Search for the cell housing the specified text and yield its [X, Y] center coordinate. 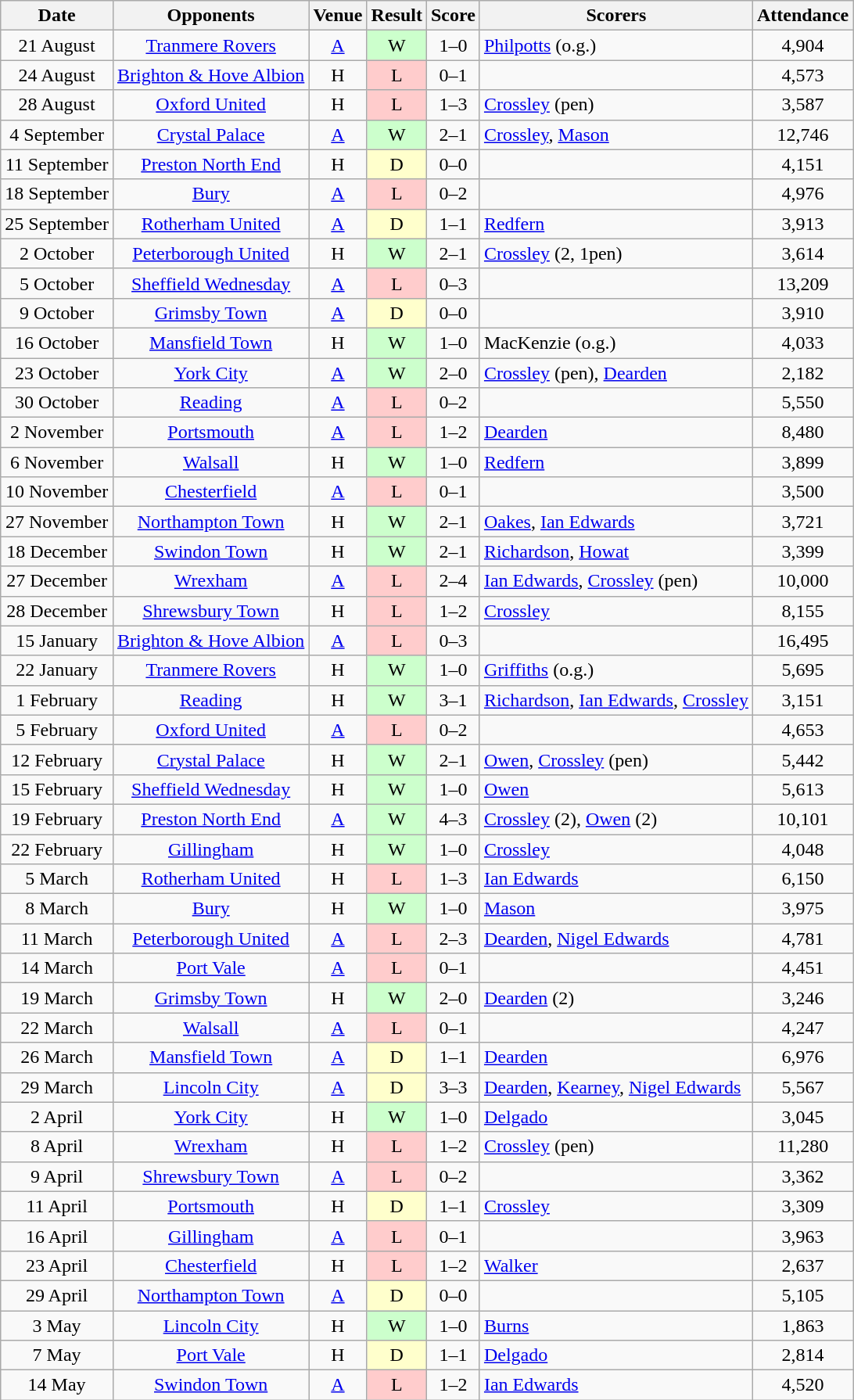
4,904 [802, 45]
6,976 [802, 1057]
11 September [57, 164]
19 February [57, 819]
11 March [57, 939]
Venue [338, 16]
3–1 [453, 700]
Walker [616, 1265]
6 November [57, 462]
12 February [57, 759]
3–3 [453, 1087]
Philpotts (o.g.) [616, 45]
22 February [57, 849]
9 April [57, 1176]
7 May [57, 1355]
Mason [616, 909]
15 January [57, 641]
Richardson, Howat [616, 551]
18 December [57, 551]
9 October [57, 313]
2,182 [802, 373]
23 April [57, 1265]
Oakes, Ian Edwards [616, 522]
3,151 [802, 700]
11 April [57, 1206]
13,209 [802, 283]
Griffiths (o.g.) [616, 670]
3,399 [802, 551]
5,695 [802, 670]
4 September [57, 135]
4,781 [802, 939]
11,280 [802, 1147]
8,155 [802, 611]
5,105 [802, 1295]
2–3 [453, 939]
4,451 [802, 968]
3,963 [802, 1236]
8 April [57, 1147]
Owen, Crossley (pen) [616, 759]
3,614 [802, 253]
3,913 [802, 224]
21 August [57, 45]
Score [453, 16]
1 February [57, 700]
3,362 [802, 1176]
14 May [57, 1385]
3,975 [802, 909]
24 August [57, 75]
3,045 [802, 1117]
3,309 [802, 1206]
Crossley, Mason [616, 135]
4,976 [802, 194]
Dearden, Kearney, Nigel Edwards [616, 1087]
5 March [57, 879]
2 November [57, 433]
29 April [57, 1295]
4,151 [802, 164]
3,721 [802, 522]
27 December [57, 581]
MacKenzie (o.g.) [616, 343]
5,567 [802, 1087]
3,910 [802, 313]
Owen [616, 789]
19 March [57, 998]
Crossley (2), Owen (2) [616, 819]
Attendance [802, 16]
Date [57, 16]
18 September [57, 194]
28 December [57, 611]
28 August [57, 105]
2 October [57, 253]
4,653 [802, 730]
Result [396, 16]
16 April [57, 1236]
16,495 [802, 641]
30 October [57, 403]
15 February [57, 789]
27 November [57, 522]
4,573 [802, 75]
2–4 [453, 581]
Scorers [616, 16]
Dearden (2) [616, 998]
Dearden, Nigel Edwards [616, 939]
8,480 [802, 433]
2,814 [802, 1355]
10,101 [802, 819]
10,000 [802, 581]
Crossley (pen), Dearden [616, 373]
3 May [57, 1326]
16 October [57, 343]
4,033 [802, 343]
29 March [57, 1087]
4,048 [802, 849]
4–3 [453, 819]
5 February [57, 730]
23 October [57, 373]
4,247 [802, 1028]
2 April [57, 1117]
3,899 [802, 462]
3,246 [802, 998]
4,520 [802, 1385]
1,863 [802, 1326]
10 November [57, 492]
3,587 [802, 105]
2,637 [802, 1265]
8 March [57, 909]
3,500 [802, 492]
Crossley (2, 1pen) [616, 253]
5,613 [802, 789]
22 March [57, 1028]
22 January [57, 670]
Richardson, Ian Edwards, Crossley [616, 700]
26 March [57, 1057]
6,150 [802, 879]
25 September [57, 224]
5,442 [802, 759]
5,550 [802, 403]
Burns [616, 1326]
12,746 [802, 135]
Ian Edwards, Crossley (pen) [616, 581]
14 March [57, 968]
Opponents [210, 16]
5 October [57, 283]
